Scan for the cell matching the given text and deliver its (x, y) coordinate at center. 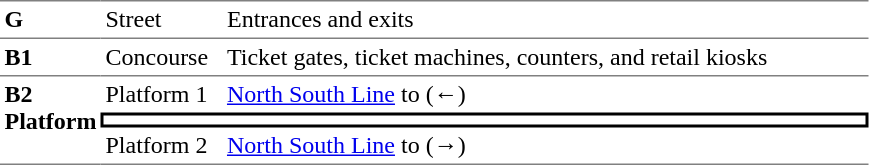
Platform 1 (162, 94)
Concourse (162, 58)
Ticket gates, ticket machines, counters, and retail kiosks (545, 58)
G (50, 20)
Entrances and exits (545, 20)
B1 (50, 58)
North South Line to (←) (545, 94)
Street (162, 20)
B2Platform (50, 120)
